From the cell containing the given text, extract its center point as (x, y) coordinate. 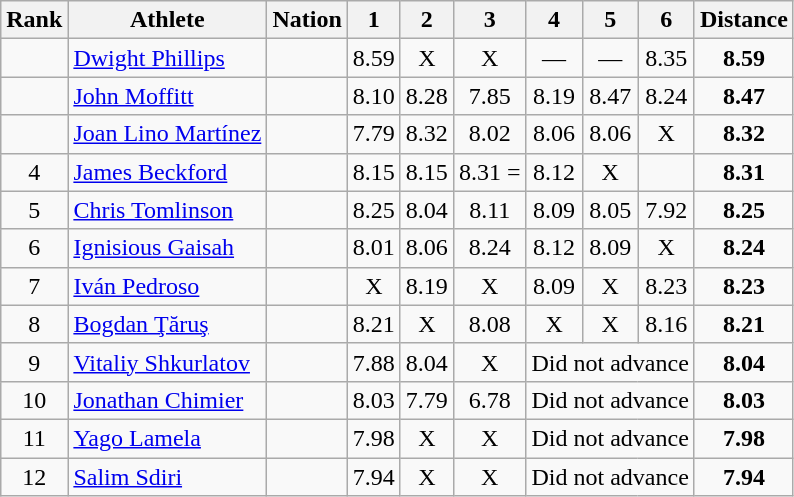
Bogdan Ţăruş (168, 324)
8 (34, 324)
8.31 (744, 172)
8.11 (490, 210)
8.10 (374, 96)
8.02 (490, 134)
Iván Pedroso (168, 286)
Joan Lino Martínez (168, 134)
James Beckford (168, 172)
8.28 (426, 96)
7.88 (374, 362)
11 (34, 438)
8.05 (610, 210)
8.08 (490, 324)
Distance (744, 20)
12 (34, 477)
2 (426, 20)
Salim Sdiri (168, 477)
8.31 = (490, 172)
7.85 (490, 96)
Athlete (168, 20)
3 (490, 20)
8.35 (666, 58)
1 (374, 20)
Yago Lamela (168, 438)
8.16 (666, 324)
9 (34, 362)
6.78 (490, 400)
Vitaliy Shkurlatov (168, 362)
Rank (34, 20)
7.92 (666, 210)
John Moffitt (168, 96)
10 (34, 400)
Nation (307, 20)
8.01 (374, 248)
Chris Tomlinson (168, 210)
Dwight Phillips (168, 58)
7 (34, 286)
Ignisious Gaisah (168, 248)
Jonathan Chimier (168, 400)
